Scan for the cell matching the given text and deliver its (X, Y) coordinate at center. 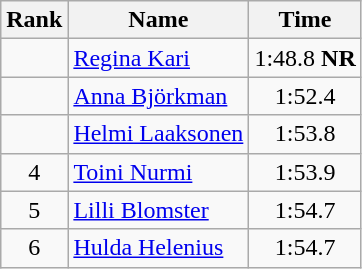
1:53.9 (305, 172)
1:52.4 (305, 96)
Lilli Blomster (158, 210)
Anna Björkman (158, 96)
Time (305, 20)
4 (34, 172)
1:53.8 (305, 134)
1:48.8 NR (305, 58)
Name (158, 20)
Rank (34, 20)
6 (34, 248)
5 (34, 210)
Regina Kari (158, 58)
Hulda Helenius (158, 248)
Helmi Laaksonen (158, 134)
Toini Nurmi (158, 172)
